Scan for the cell matching the given text and deliver its (X, Y) coordinate at center. 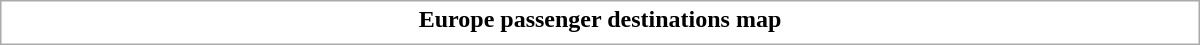
Europe passenger destinations map (600, 19)
